Search for the cell housing the specified text and yield its (x, y) center coordinate. 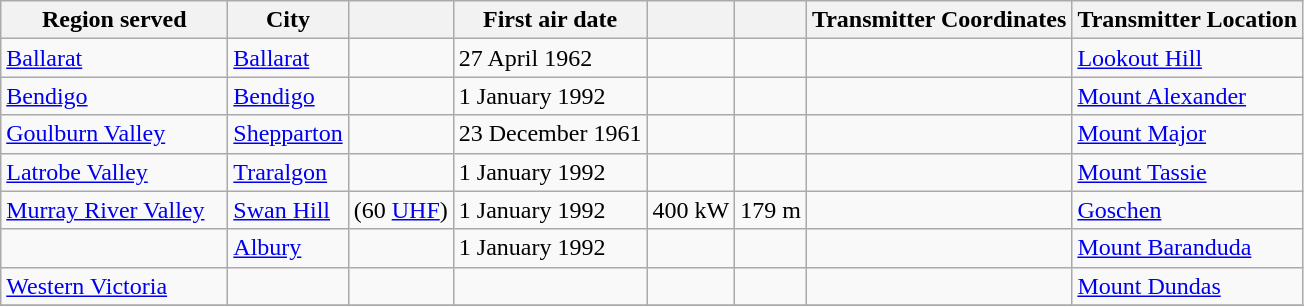
First air date (550, 20)
Mount Dundas (1188, 286)
Lookout Hill (1188, 58)
Shepparton (288, 134)
Mount Baranduda (1188, 248)
Western Victoria (114, 286)
27 April 1962 (550, 58)
Mount Tassie (1188, 172)
Transmitter Coordinates (938, 20)
(60 UHF) (400, 210)
400 kW (691, 210)
Mount Major (1188, 134)
Transmitter Location (1188, 20)
Murray River Valley (114, 210)
Region served (114, 20)
Traralgon (288, 172)
23 December 1961 (550, 134)
Swan Hill (288, 210)
City (288, 20)
Goschen (1188, 210)
Mount Alexander (1188, 96)
Goulburn Valley (114, 134)
179 m (771, 210)
Latrobe Valley (114, 172)
Albury (288, 248)
